Search for the cell housing the specified text and yield its [X, Y] center coordinate. 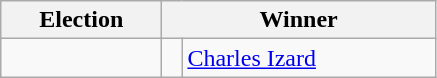
Charles Izard [309, 58]
Winner [299, 20]
Election [82, 20]
